Search for the cell housing the specified text and yield its [x, y] center coordinate. 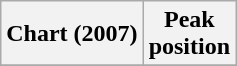
Peakposition [189, 34]
Chart (2007) [72, 34]
